Output the [X, Y] coordinate of the center of the cell containing the given text.  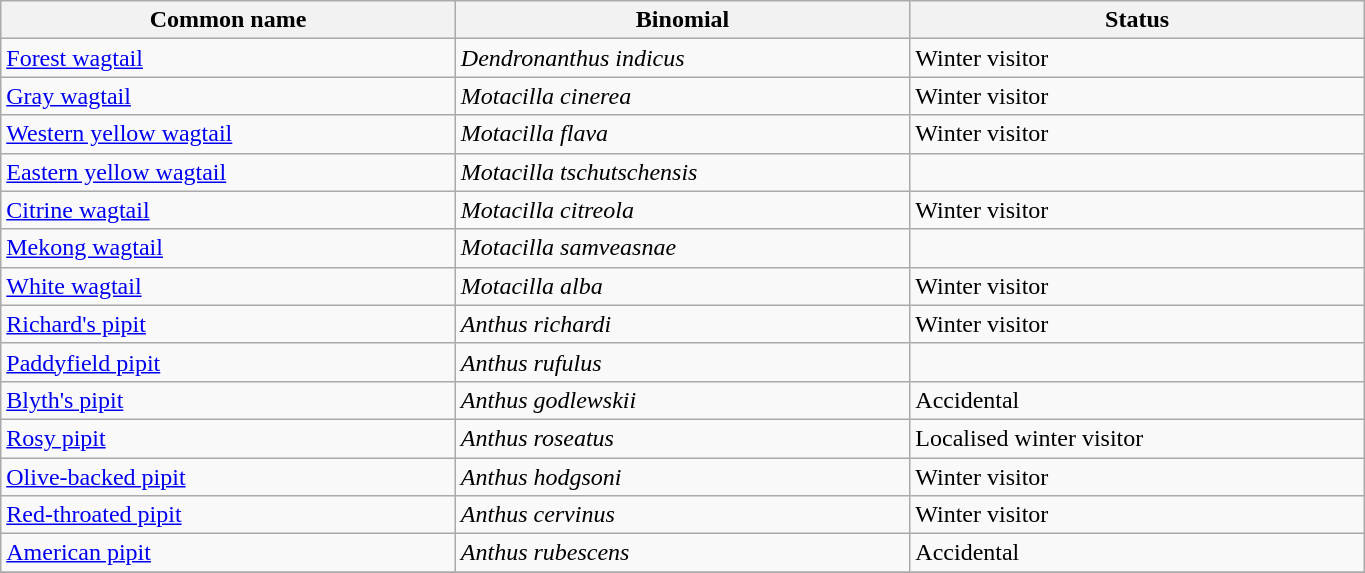
Common name [228, 20]
Binomial [682, 20]
Motacilla alba [682, 286]
Red-throated pipit [228, 515]
Anthus rufulus [682, 362]
Motacilla samveasnae [682, 248]
Paddyfield pipit [228, 362]
Olive-backed pipit [228, 477]
Forest wagtail [228, 58]
Anthus roseatus [682, 438]
Localised winter visitor [1138, 438]
Gray wagtail [228, 96]
Anthus hodgsoni [682, 477]
Rosy pipit [228, 438]
American pipit [228, 553]
White wagtail [228, 286]
Motacilla flava [682, 134]
Anthus richardi [682, 324]
Western yellow wagtail [228, 134]
Motacilla citreola [682, 210]
Motacilla cinerea [682, 96]
Motacilla tschutschensis [682, 172]
Status [1138, 20]
Anthus cervinus [682, 515]
Richard's pipit [228, 324]
Anthus rubescens [682, 553]
Eastern yellow wagtail [228, 172]
Citrine wagtail [228, 210]
Anthus godlewskii [682, 400]
Mekong wagtail [228, 248]
Dendronanthus indicus [682, 58]
Blyth's pipit [228, 400]
